Search for the cell housing the specified text and yield its (x, y) center coordinate. 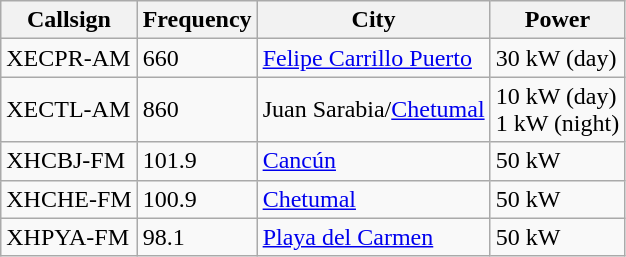
Felipe Carrillo Puerto (374, 58)
Cancún (374, 161)
City (374, 20)
98.1 (197, 237)
Juan Sarabia/Chetumal (374, 110)
30 kW (day) (558, 58)
Playa del Carmen (374, 237)
Frequency (197, 20)
Callsign (69, 20)
101.9 (197, 161)
860 (197, 110)
Chetumal (374, 199)
100.9 (197, 199)
Power (558, 20)
XECTL-AM (69, 110)
XHCBJ-FM (69, 161)
XECPR-AM (69, 58)
660 (197, 58)
XHCHE-FM (69, 199)
XHPYA-FM (69, 237)
10 kW (day)1 kW (night) (558, 110)
